Return the (x, y) coordinate for the center point of the cell that contains the specified text.  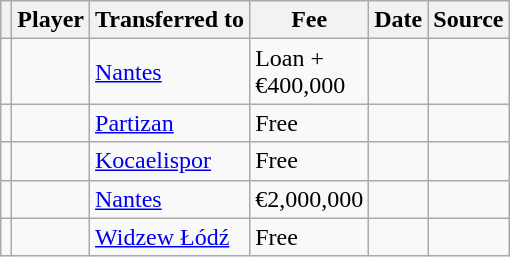
Widzew Łódź (170, 237)
Kocaelispor (170, 161)
Date (398, 20)
Loan + €400,000 (310, 72)
Fee (310, 20)
Transferred to (170, 20)
€2,000,000 (310, 199)
Partizan (170, 123)
Source (468, 20)
Player (51, 20)
